Scan for the cell matching the given text and deliver its [X, Y] coordinate at center. 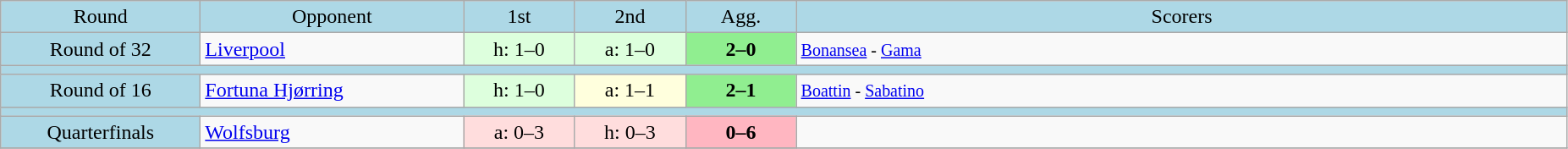
Fortuna Hjørring [332, 91]
Quarterfinals [101, 132]
2nd [630, 17]
Scorers [1181, 17]
Liverpool [332, 49]
Round of 32 [101, 49]
Bonansea - Gama [1181, 49]
Opponent [332, 17]
Round of 16 [101, 91]
a: 1–0 [630, 49]
h: 0–3 [630, 132]
a: 1–1 [630, 91]
Agg. [741, 17]
2–0 [741, 49]
0–6 [741, 132]
Boattin - Sabatino [1181, 91]
Wolfsburg [332, 132]
a: 0–3 [520, 132]
2–1 [741, 91]
Round [101, 17]
1st [520, 17]
